Scan for the cell matching the given text and deliver its [X, Y] coordinate at center. 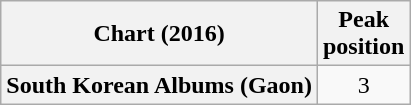
Peakposition [363, 34]
Chart (2016) [160, 34]
South Korean Albums (Gaon) [160, 85]
3 [363, 85]
